From the cell containing the given text, extract its center point as [X, Y] coordinate. 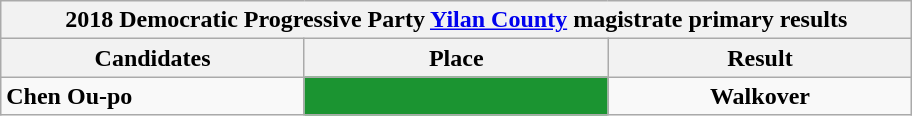
Place [456, 58]
Result [760, 58]
Chen Ou-po [153, 96]
2018 Democratic Progressive Party Yilan County magistrate primary results [456, 20]
Walkover [760, 96]
Candidates [153, 58]
